Identify which cell holds the provided text, then report its [X, Y] central coordinate. 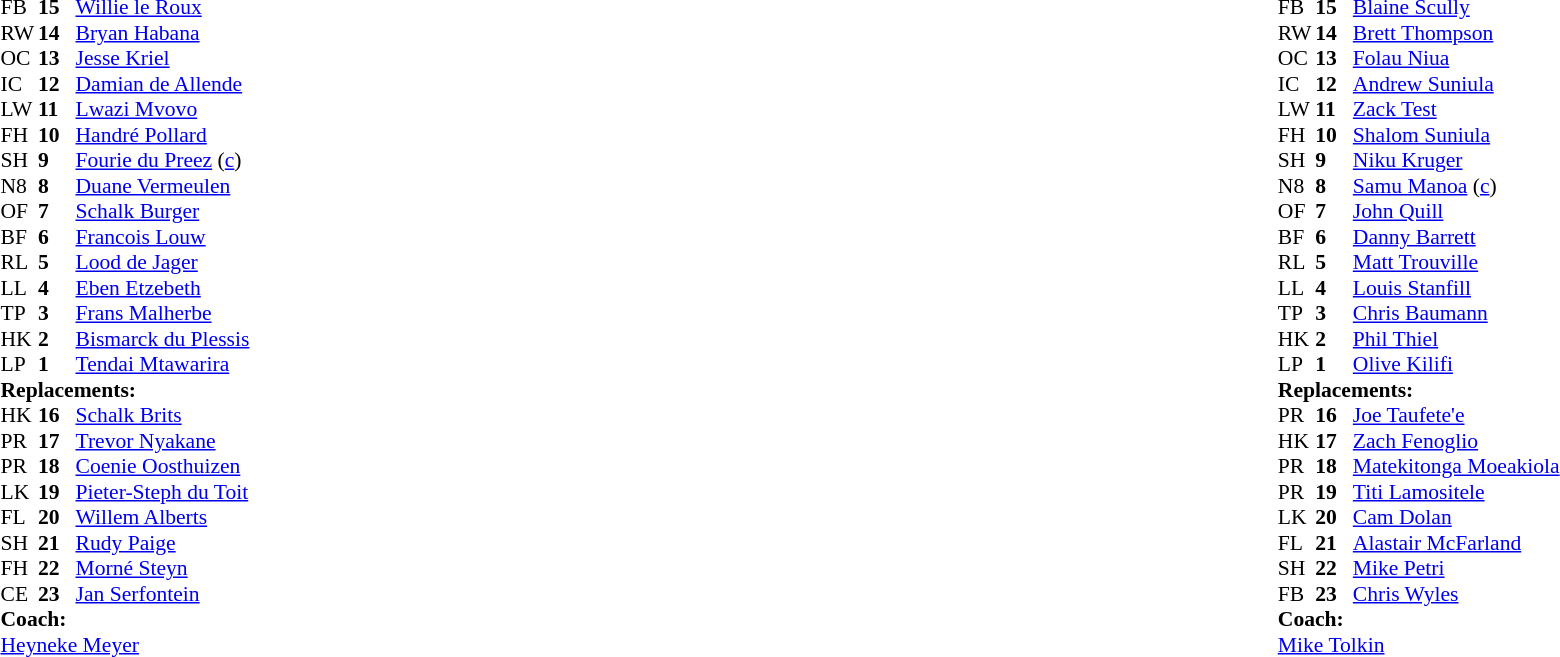
Mike Petri [1456, 569]
Chris Baumann [1456, 313]
Pieter-Steph du Toit [163, 492]
Tendai Mtawarira [163, 365]
Zach Fenoglio [1456, 441]
Chris Wyles [1456, 594]
Cam Dolan [1456, 517]
Louis Stanfill [1456, 288]
Folau Niua [1456, 59]
Matt Trouville [1456, 263]
Shalom Suniula [1456, 135]
Lwazi Mvovo [163, 109]
Brett Thompson [1456, 33]
Eben Etzebeth [163, 288]
Olive Kilifi [1456, 365]
Rudy Paige [163, 543]
Damian de Allende [163, 84]
Zack Test [1456, 109]
Schalk Burger [163, 211]
Matekitonga Moeakiola [1456, 467]
Joe Taufete'e [1456, 415]
Bismarck du Plessis [163, 339]
Titi Lamositele [1456, 492]
Andrew Suniula [1456, 84]
Samu Manoa (c) [1456, 186]
Frans Malherbe [163, 313]
Fourie du Preez (c) [163, 161]
Alastair McFarland [1456, 543]
Phil Thiel [1456, 339]
Niku Kruger [1456, 161]
Jan Serfontein [163, 594]
Jesse Kriel [163, 59]
Handré Pollard [163, 135]
Duane Vermeulen [163, 186]
Morné Steyn [163, 569]
Trevor Nyakane [163, 441]
Willem Alberts [163, 517]
Schalk Brits [163, 415]
Lood de Jager [163, 263]
Bryan Habana [163, 33]
CE [19, 594]
Danny Barrett [1456, 237]
Francois Louw [163, 237]
FB [1297, 594]
John Quill [1456, 211]
Coenie Oosthuizen [163, 467]
